For the text-containing cell, return its midpoint in (x, y) coordinate format. 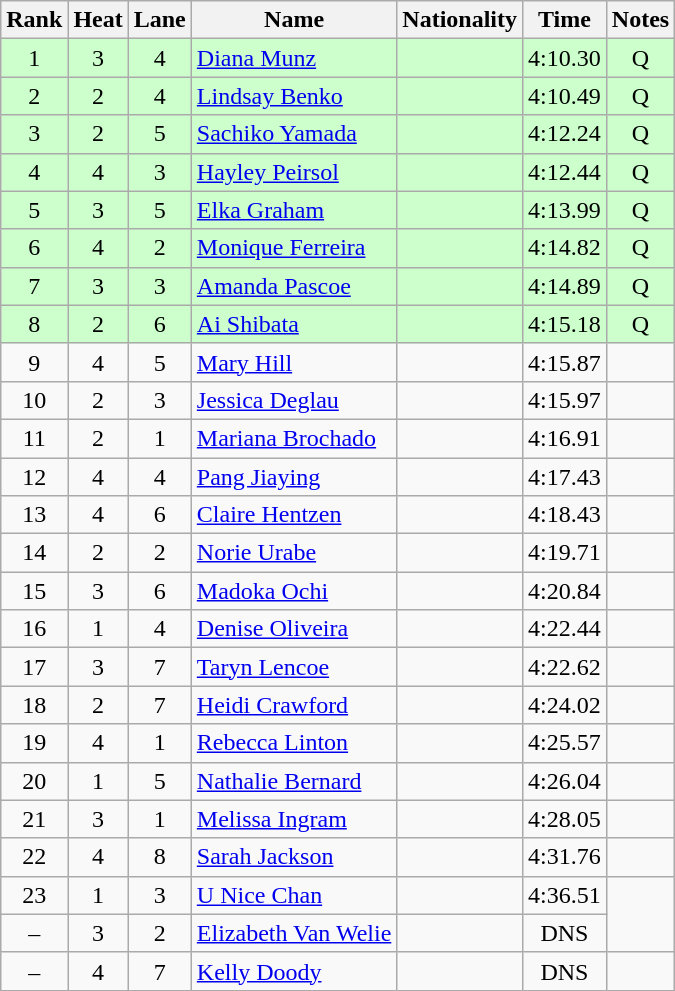
Lindsay Benko (294, 96)
4:31.76 (565, 857)
Diana Munz (294, 58)
11 (34, 438)
Claire Hentzen (294, 515)
4:12.44 (565, 172)
15 (34, 591)
Time (565, 20)
4:14.82 (565, 248)
4:18.43 (565, 515)
Nationality (460, 20)
13 (34, 515)
21 (34, 819)
U Nice Chan (294, 895)
Kelly Doody (294, 971)
Norie Urabe (294, 553)
4:13.99 (565, 210)
Nathalie Bernard (294, 781)
4:17.43 (565, 477)
4:15.97 (565, 400)
22 (34, 857)
16 (34, 629)
Denise Oliveira (294, 629)
4:28.05 (565, 819)
4:20.84 (565, 591)
Elizabeth Van Welie (294, 933)
4:12.24 (565, 134)
4:16.91 (565, 438)
4:24.02 (565, 705)
4:22.62 (565, 667)
Mary Hill (294, 362)
Notes (640, 20)
4:26.04 (565, 781)
Mariana Brochado (294, 438)
Elka Graham (294, 210)
4:15.87 (565, 362)
Monique Ferreira (294, 248)
Heat (98, 20)
14 (34, 553)
Name (294, 20)
12 (34, 477)
4:22.44 (565, 629)
Lane (160, 20)
4:25.57 (565, 743)
Madoka Ochi (294, 591)
Sachiko Yamada (294, 134)
4:15.18 (565, 324)
4:14.89 (565, 286)
10 (34, 400)
23 (34, 895)
Amanda Pascoe (294, 286)
9 (34, 362)
19 (34, 743)
Taryn Lencoe (294, 667)
4:10.30 (565, 58)
Sarah Jackson (294, 857)
4:36.51 (565, 895)
20 (34, 781)
17 (34, 667)
Ai Shibata (294, 324)
Melissa Ingram (294, 819)
Heidi Crawford (294, 705)
Pang Jiaying (294, 477)
Jessica Deglau (294, 400)
18 (34, 705)
Hayley Peirsol (294, 172)
Rank (34, 20)
4:19.71 (565, 553)
Rebecca Linton (294, 743)
4:10.49 (565, 96)
